Provide the [X, Y] coordinate of the cell's center where the given text is located.  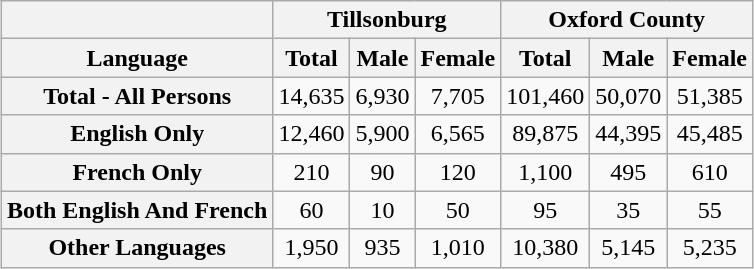
210 [312, 172]
60 [312, 210]
7,705 [458, 96]
6,930 [382, 96]
50,070 [628, 96]
English Only [136, 134]
Both English And French [136, 210]
1,010 [458, 248]
35 [628, 210]
14,635 [312, 96]
101,460 [546, 96]
55 [710, 210]
Other Languages [136, 248]
44,395 [628, 134]
10 [382, 210]
6,565 [458, 134]
Oxford County [627, 20]
120 [458, 172]
50 [458, 210]
1,950 [312, 248]
5,145 [628, 248]
89,875 [546, 134]
Tillsonburg [387, 20]
610 [710, 172]
12,460 [312, 134]
Language [136, 58]
935 [382, 248]
90 [382, 172]
10,380 [546, 248]
5,900 [382, 134]
495 [628, 172]
1,100 [546, 172]
51,385 [710, 96]
Total - All Persons [136, 96]
French Only [136, 172]
5,235 [710, 248]
95 [546, 210]
45,485 [710, 134]
